Find where the given text appears and provide that cell's center as (X, Y) coordinate. 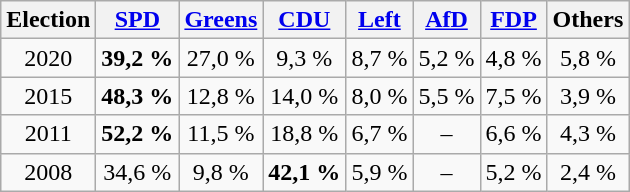
SPD (138, 20)
4,3 % (588, 134)
9,8 % (221, 172)
42,1 % (304, 172)
14,0 % (304, 96)
8,0 % (380, 96)
2015 (48, 96)
11,5 % (221, 134)
Greens (221, 20)
6,6 % (514, 134)
8,7 % (380, 58)
39,2 % (138, 58)
AfD (446, 20)
12,8 % (221, 96)
2,4 % (588, 172)
6,7 % (380, 134)
4,8 % (514, 58)
CDU (304, 20)
52,2 % (138, 134)
FDP (514, 20)
Others (588, 20)
9,3 % (304, 58)
18,8 % (304, 134)
48,3 % (138, 96)
5,5 % (446, 96)
7,5 % (514, 96)
Left (380, 20)
2011 (48, 134)
Election (48, 20)
2008 (48, 172)
3,9 % (588, 96)
34,6 % (138, 172)
27,0 % (221, 58)
5,9 % (380, 172)
5,8 % (588, 58)
2020 (48, 58)
